Pinpoint the cell where the given text exists, returning its (X, Y) midpoint coordinate. 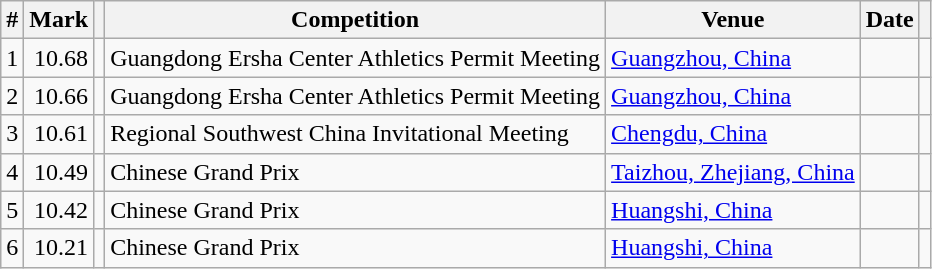
4 (12, 172)
10.66 (59, 96)
5 (12, 210)
10.49 (59, 172)
10.68 (59, 58)
Regional Southwest China Invitational Meeting (356, 134)
1 (12, 58)
10.42 (59, 210)
Competition (356, 20)
Mark (59, 20)
# (12, 20)
6 (12, 248)
Venue (734, 20)
Chengdu, China (734, 134)
Date (890, 20)
10.61 (59, 134)
10.21 (59, 248)
Taizhou, Zhejiang, China (734, 172)
3 (12, 134)
2 (12, 96)
